Output the (X, Y) coordinate of the center of the cell containing the given text.  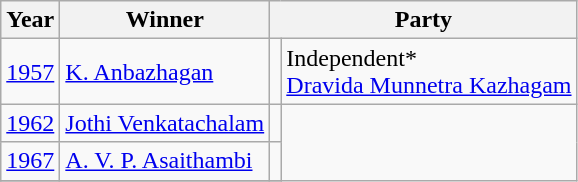
1962 (30, 123)
Winner (165, 20)
Party (424, 20)
1957 (30, 72)
K. Anbazhagan (165, 72)
1967 (30, 161)
A. V. P. Asaithambi (165, 161)
Year (30, 20)
Jothi Venkatachalam (165, 123)
Independent*Dravida Munnetra Kazhagam (429, 72)
